Locate the cell with the specified text and output its (X, Y) center coordinate. 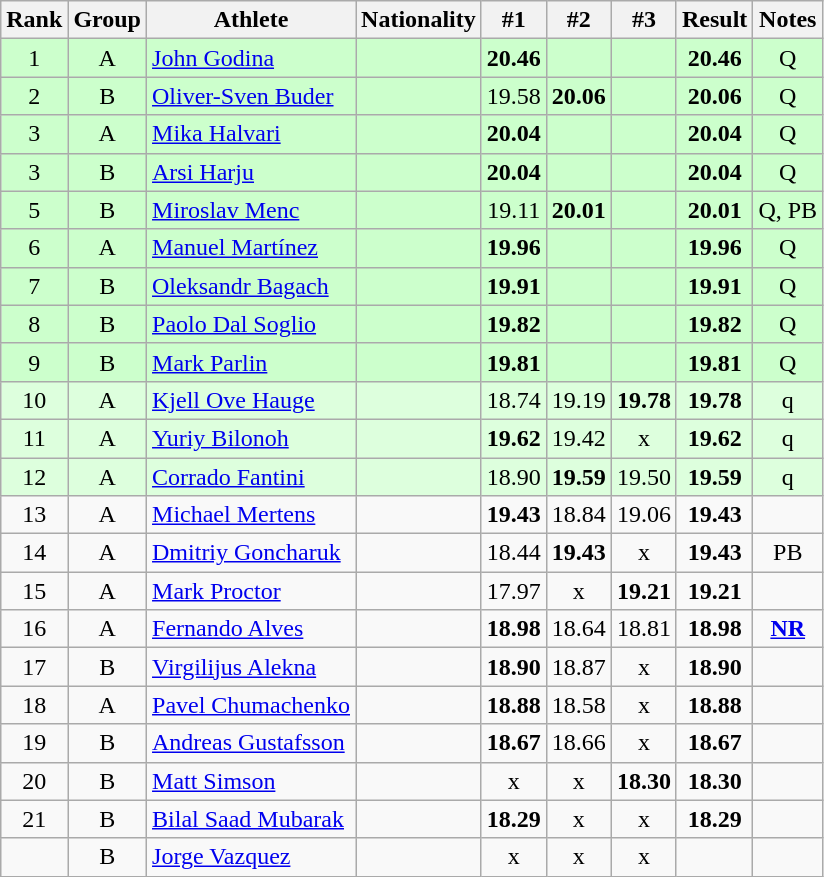
18.74 (514, 400)
John Godina (252, 58)
6 (34, 248)
Mark Parlin (252, 362)
19.42 (578, 438)
19.58 (514, 96)
Nationality (419, 20)
Q, PB (788, 210)
Notes (788, 20)
18.84 (578, 515)
10 (34, 400)
19.06 (644, 515)
19.11 (514, 210)
Kjell Ove Hauge (252, 400)
Fernando Alves (252, 629)
Miroslav Menc (252, 210)
Oleksandr Bagach (252, 286)
Dmitriy Goncharuk (252, 553)
Oliver-Sven Buder (252, 96)
15 (34, 591)
14 (34, 553)
13 (34, 515)
Matt Simson (252, 781)
19 (34, 743)
Manuel Martínez (252, 248)
1 (34, 58)
18.58 (578, 705)
Mark Proctor (252, 591)
Bilal Saad Mubarak (252, 819)
17 (34, 667)
Result (714, 20)
Paolo Dal Soglio (252, 324)
21 (34, 819)
18.44 (514, 553)
Rank (34, 20)
NR (788, 629)
Yuriy Bilonoh (252, 438)
Andreas Gustafsson (252, 743)
Group (108, 20)
16 (34, 629)
19.50 (644, 477)
18 (34, 705)
Virgilijus Alekna (252, 667)
Pavel Chumachenko (252, 705)
2 (34, 96)
#2 (578, 20)
17.97 (514, 591)
Athlete (252, 20)
Michael Mertens (252, 515)
#1 (514, 20)
Mika Halvari (252, 134)
8 (34, 324)
5 (34, 210)
9 (34, 362)
18.66 (578, 743)
12 (34, 477)
PB (788, 553)
11 (34, 438)
Jorge Vazquez (252, 857)
18.81 (644, 629)
Corrado Fantini (252, 477)
19.19 (578, 400)
Arsi Harju (252, 172)
18.64 (578, 629)
18.87 (578, 667)
#3 (644, 20)
20 (34, 781)
7 (34, 286)
